Identify which cell holds the provided text, then report its [X, Y] central coordinate. 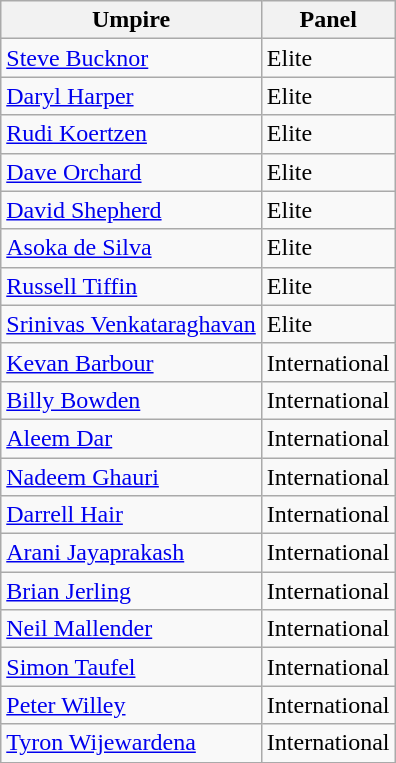
Tyron Wijewardena [132, 743]
Srinivas Venkataraghavan [132, 324]
Peter Willey [132, 705]
Nadeem Ghauri [132, 477]
David Shepherd [132, 210]
Brian Jerling [132, 591]
Simon Taufel [132, 667]
Rudi Koertzen [132, 134]
Steve Bucknor [132, 58]
Dave Orchard [132, 172]
Aleem Dar [132, 438]
Neil Mallender [132, 629]
Billy Bowden [132, 400]
Darrell Hair [132, 515]
Russell Tiffin [132, 286]
Asoka de Silva [132, 248]
Umpire [132, 20]
Kevan Barbour [132, 362]
Arani Jayaprakash [132, 553]
Panel [328, 20]
Daryl Harper [132, 96]
